Output the [X, Y] coordinate of the center of the cell containing the given text.  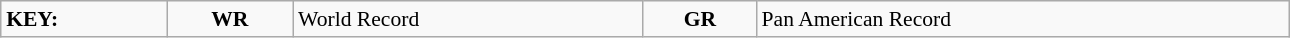
WR [230, 19]
Pan American Record [1023, 19]
World Record [468, 19]
KEY: [84, 19]
GR [700, 19]
